Find where the given text appears and provide that cell's center as [x, y] coordinate. 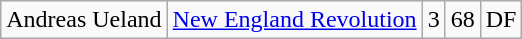
68 [462, 20]
DF [501, 20]
3 [434, 20]
Andreas Ueland [84, 20]
New England Revolution [294, 20]
